Scan for the cell matching the given text and deliver its (X, Y) coordinate at center. 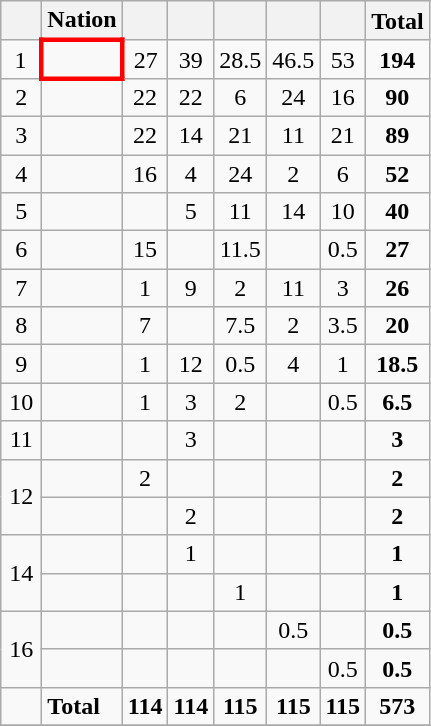
28.5 (240, 59)
53 (343, 59)
6.5 (398, 402)
194 (398, 59)
20 (398, 326)
3.5 (343, 326)
40 (398, 212)
15 (145, 250)
18.5 (398, 364)
46.5 (294, 59)
52 (398, 173)
8 (22, 326)
573 (398, 706)
39 (191, 59)
90 (398, 97)
Nation (82, 21)
26 (398, 288)
7.5 (240, 326)
11.5 (240, 250)
89 (398, 135)
